For the text-containing cell, return its midpoint in [X, Y] coordinate format. 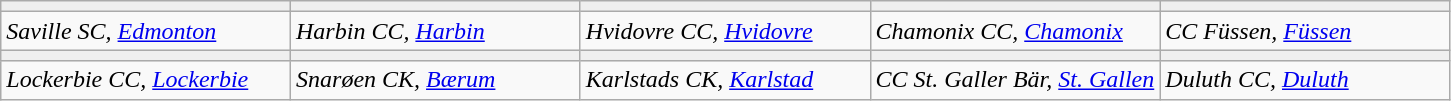
CC Füssen, Füssen [1305, 31]
Harbin CC, Harbin [436, 31]
Hvidovre CC, Hvidovre [725, 31]
CC St. Galler Bär, St. Gallen [1015, 80]
Karlstads CK, Karlstad [725, 80]
Snarøen CK, Bærum [436, 80]
Lockerbie CC, Lockerbie [146, 80]
Chamonix CC, Chamonix [1015, 31]
Saville SC, Edmonton [146, 31]
Duluth CC, Duluth [1305, 80]
